Detect which cell encompasses the target text, then output its [x, y] center coordinate. 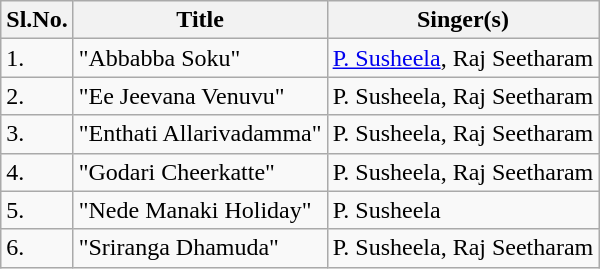
"Enthati Allarivadamma" [200, 134]
"Godari Cheerkatte" [200, 172]
3. [37, 134]
Singer(s) [463, 20]
4. [37, 172]
5. [37, 210]
2. [37, 96]
P. Susheela [463, 210]
"Nede Manaki Holiday" [200, 210]
Title [200, 20]
6. [37, 248]
"Ee Jeevana Venuvu" [200, 96]
Sl.No. [37, 20]
"Sriranga Dhamuda" [200, 248]
"Abbabba Soku" [200, 58]
1. [37, 58]
